Identify which cell holds the provided text, then report its [x, y] central coordinate. 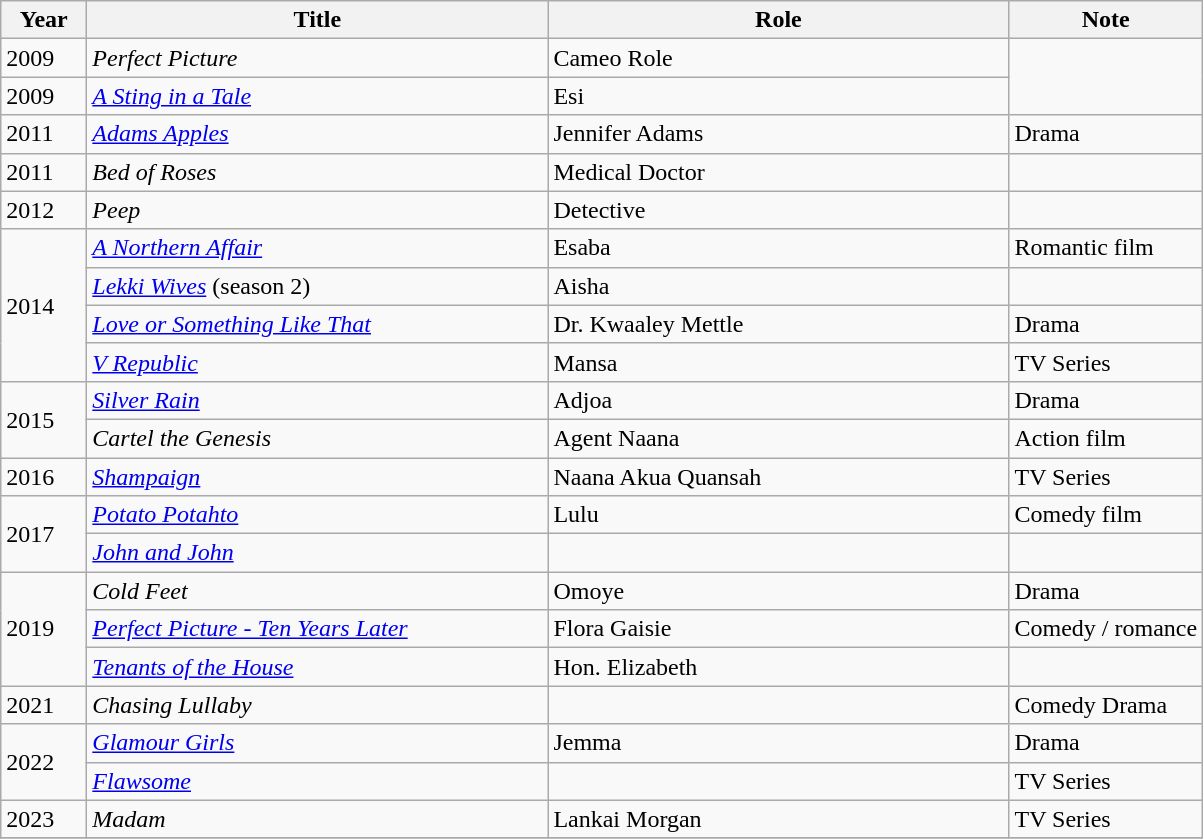
2023 [44, 819]
Madam [318, 819]
Detective [778, 210]
Comedy Drama [1106, 705]
2019 [44, 629]
Naana Akua Quansah [778, 477]
2015 [44, 419]
Mansa [778, 362]
Cartel the Genesis [318, 438]
Dr. Kwaaley Mettle [778, 324]
A Northern Affair [318, 248]
John and John [318, 553]
Role [778, 20]
Action film [1106, 438]
Glamour Girls [318, 743]
Potato Potahto [318, 515]
Chasing Lullaby [318, 705]
2016 [44, 477]
Comedy film [1106, 515]
Flawsome [318, 781]
Adams Apples [318, 134]
Note [1106, 20]
Flora Gaisie [778, 629]
2017 [44, 534]
Perfect Picture [318, 58]
Lekki Wives (season 2) [318, 286]
Peep [318, 210]
A Sting in a Tale [318, 96]
2021 [44, 705]
Jennifer Adams [778, 134]
Comedy / romance [1106, 629]
Perfect Picture - Ten Years Later [318, 629]
Shampaign [318, 477]
Lankai Morgan [778, 819]
Adjoa [778, 400]
Omoye [778, 591]
Hon. Elizabeth [778, 667]
Jemma [778, 743]
Lulu [778, 515]
2022 [44, 762]
Agent Naana [778, 438]
2012 [44, 210]
Love or Something Like That [318, 324]
Cameo Role [778, 58]
Tenants of the House [318, 667]
Bed of Roses [318, 172]
Year [44, 20]
Esaba [778, 248]
Title [318, 20]
Medical Doctor [778, 172]
Aisha [778, 286]
Cold Feet [318, 591]
V Republic [318, 362]
Esi [778, 96]
Silver Rain [318, 400]
Romantic film [1106, 248]
2014 [44, 305]
